Detect which cell encompasses the target text, then output its (X, Y) center coordinate. 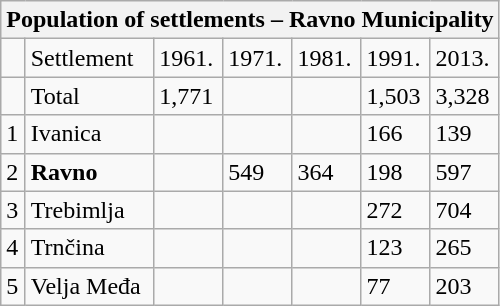
Population of settlements – Ravno Municipality (250, 20)
203 (464, 286)
Trnčina (89, 248)
265 (464, 248)
1,771 (188, 96)
3 (13, 210)
1991. (396, 58)
Ravno (89, 172)
77 (396, 286)
198 (396, 172)
Settlement (89, 58)
1971. (258, 58)
139 (464, 134)
166 (396, 134)
Velja Međa (89, 286)
597 (464, 172)
Trebimlja (89, 210)
1,503 (396, 96)
2013. (464, 58)
Total (89, 96)
272 (396, 210)
Ivanica (89, 134)
704 (464, 210)
123 (396, 248)
1 (13, 134)
1981. (326, 58)
2 (13, 172)
4 (13, 248)
364 (326, 172)
3,328 (464, 96)
549 (258, 172)
5 (13, 286)
1961. (188, 58)
